Pinpoint the cell where the given text exists, returning its [X, Y] midpoint coordinate. 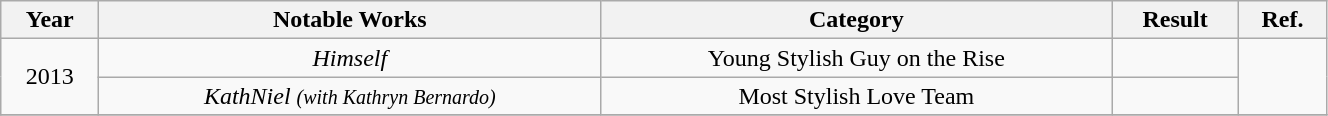
Year [50, 20]
2013 [50, 77]
Result [1176, 20]
Notable Works [350, 20]
KathNiel (with Kathryn Bernardo) [350, 96]
Most Stylish Love Team [856, 96]
Young Stylish Guy on the Rise [856, 58]
Himself [350, 58]
Category [856, 20]
Ref. [1282, 20]
